Extract the [x, y] coordinate from the center of the cell holding the provided text.  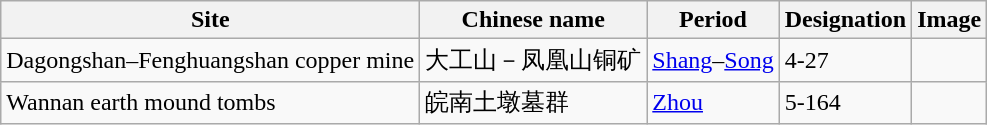
4-27 [845, 60]
Wannan earth mound tombs [210, 102]
Zhou [713, 102]
皖南土墩墓群 [534, 102]
5-164 [845, 102]
Image [950, 20]
Dagongshan–Fenghuangshan copper mine [210, 60]
Designation [845, 20]
Site [210, 20]
Chinese name [534, 20]
Period [713, 20]
大工山－凤凰山铜矿 [534, 60]
Shang–Song [713, 60]
